Capture the cell that displays the provided text and extract its (X, Y) central coordinate. 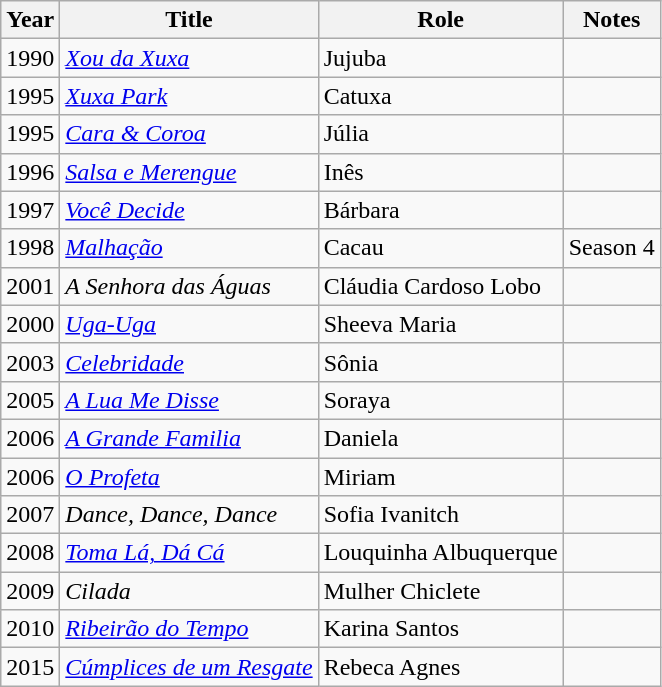
2000 (30, 324)
Season 4 (612, 248)
Sônia (440, 362)
Uga-Uga (189, 324)
2009 (30, 591)
1998 (30, 248)
Cara & Coroa (189, 134)
Cacau (440, 248)
Daniela (440, 438)
Inês (440, 172)
Title (189, 20)
A Grande Familia (189, 438)
Role (440, 20)
Miriam (440, 477)
2008 (30, 553)
Celebridade (189, 362)
Cláudia Cardoso Lobo (440, 286)
2005 (30, 400)
Júlia (440, 134)
Xuxa Park (189, 96)
Toma Lá, Dá Cá (189, 553)
Sofia Ivanitch (440, 515)
Catuxa (440, 96)
Você Decide (189, 210)
2007 (30, 515)
Xou da Xuxa (189, 58)
1990 (30, 58)
Sheeva Maria (440, 324)
Jujuba (440, 58)
Louquinha Albuquerque (440, 553)
A Senhora das Águas (189, 286)
Salsa e Merengue (189, 172)
A Lua Me Disse (189, 400)
2003 (30, 362)
Cilada (189, 591)
Dance, Dance, Dance (189, 515)
Notes (612, 20)
Year (30, 20)
Rebeca Agnes (440, 667)
2015 (30, 667)
Soraya (440, 400)
O Profeta (189, 477)
Cúmplices de um Resgate (189, 667)
Mulher Chiclete (440, 591)
Ribeirão do Tempo (189, 629)
1996 (30, 172)
1997 (30, 210)
Malhação (189, 248)
2001 (30, 286)
2010 (30, 629)
Karina Santos (440, 629)
Bárbara (440, 210)
